Determine the (x, y) coordinate at the center of the cell enclosing the given text.  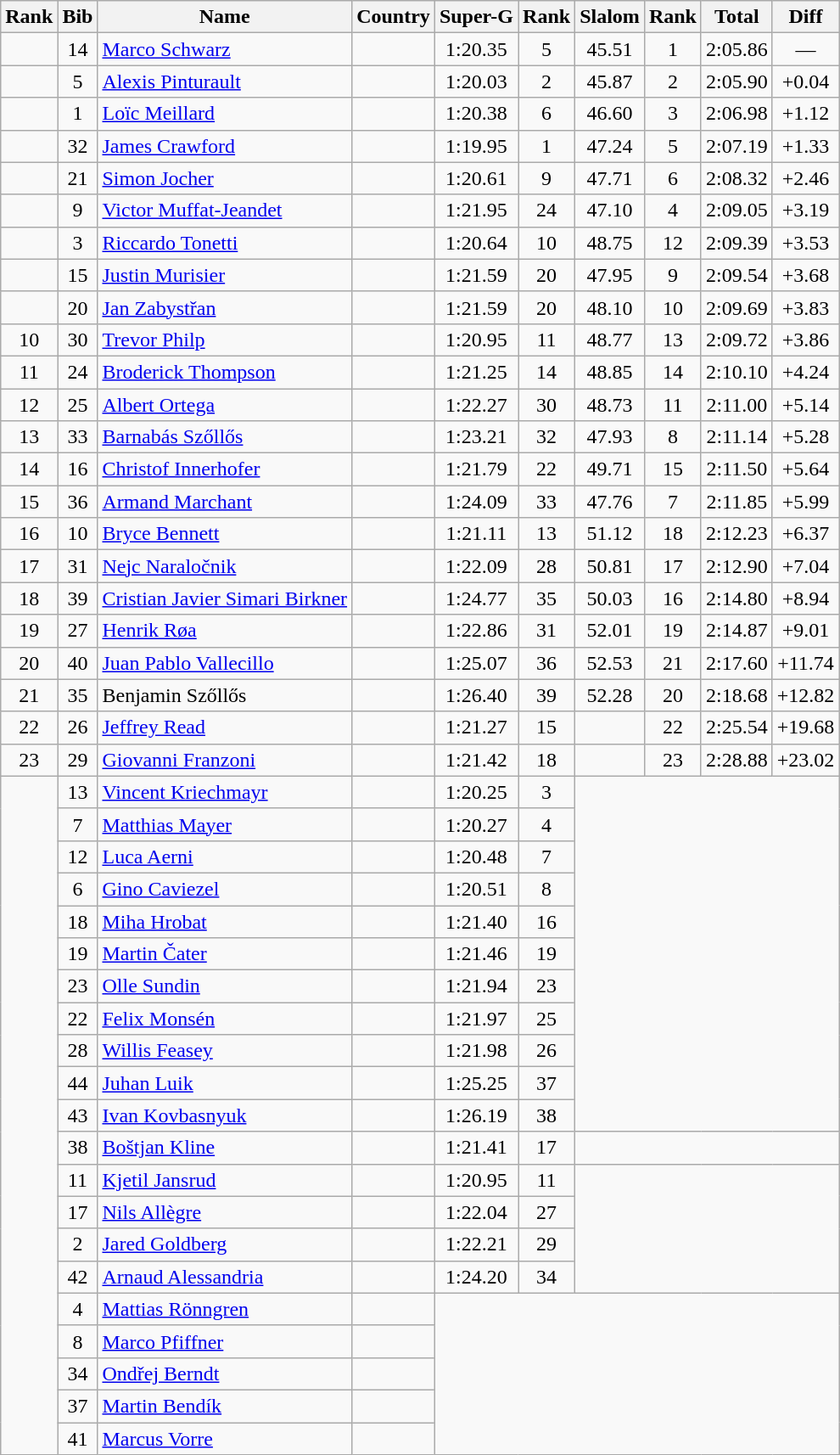
46.60 (610, 114)
Luca Aerni (225, 857)
Trevor Philp (225, 340)
1:21.97 (476, 1019)
1:26.19 (476, 1115)
50.81 (610, 566)
2:25.54 (736, 727)
47.24 (610, 146)
50.03 (610, 598)
52.01 (610, 631)
Nils Allègre (225, 1212)
Broderick Thompson (225, 372)
Matthias Mayer (225, 824)
+5.99 (806, 502)
2:11.14 (736, 437)
1:20.51 (476, 889)
2:11.85 (736, 502)
+7.04 (806, 566)
Martin Bendík (225, 1406)
2:08.32 (736, 178)
48.75 (610, 243)
1:20.64 (476, 243)
Simon Jocher (225, 178)
2:11.00 (736, 405)
Ivan Kovbasnyuk (225, 1115)
Cristian Javier Simari Birkner (225, 598)
Alexis Pinturault (225, 81)
45.51 (610, 49)
+9.01 (806, 631)
1:21.94 (476, 986)
1:20.48 (476, 857)
52.53 (610, 663)
+2.46 (806, 178)
47.76 (610, 502)
+4.24 (806, 372)
2:10.10 (736, 372)
Benjamin Szőllős (225, 695)
Jeffrey Read (225, 727)
2:14.80 (736, 598)
1:25.07 (476, 663)
James Crawford (225, 146)
Mattias Rönngren (225, 1309)
48.77 (610, 340)
1:20.61 (476, 178)
1:21.41 (476, 1148)
Giovanni Franzoni (225, 760)
40 (78, 663)
+5.64 (806, 469)
Willis Feasey (225, 1051)
1:25.25 (476, 1083)
Marco Pfiffner (225, 1341)
Diff (806, 17)
2:14.87 (736, 631)
52.28 (610, 695)
+3.53 (806, 243)
1:20.38 (476, 114)
45.87 (610, 81)
Albert Ortega (225, 405)
Arnaud Alessandria (225, 1277)
1:21.42 (476, 760)
Barnabás Szőllős (225, 437)
Jan Zabystřan (225, 307)
44 (78, 1083)
2:05.86 (736, 49)
+3.86 (806, 340)
49.71 (610, 469)
Ondřej Berndt (225, 1374)
48.73 (610, 405)
1:19.95 (476, 146)
Victor Muffat-Jeandet (225, 211)
1:21.25 (476, 372)
Olle Sundin (225, 986)
2:09.39 (736, 243)
1:24.20 (476, 1277)
Bryce Bennett (225, 534)
2:17.60 (736, 663)
+0.04 (806, 81)
47.71 (610, 178)
1:26.40 (476, 695)
+8.94 (806, 598)
Name (225, 17)
Armand Marchant (225, 502)
1:22.09 (476, 566)
+6.37 (806, 534)
+19.68 (806, 727)
+3.19 (806, 211)
+1.12 (806, 114)
Juan Pablo Vallecillo (225, 663)
43 (78, 1115)
47.93 (610, 437)
41 (78, 1439)
Nejc Naraločnik (225, 566)
1:21.40 (476, 921)
2:05.90 (736, 81)
Country (394, 17)
1:21.27 (476, 727)
Super-G (476, 17)
Kjetil Jansrud (225, 1180)
2:09.69 (736, 307)
Justin Murisier (225, 275)
Vincent Kriechmayr (225, 792)
Felix Monsén (225, 1019)
1:20.35 (476, 49)
Jared Goldberg (225, 1244)
48.10 (610, 307)
1:21.79 (476, 469)
+11.74 (806, 663)
2:06.98 (736, 114)
2:09.72 (736, 340)
1:21.46 (476, 954)
Gino Caviezel (225, 889)
+12.82 (806, 695)
1:21.11 (476, 534)
2:07.19 (736, 146)
Boštjan Kline (225, 1148)
1:22.27 (476, 405)
1:22.21 (476, 1244)
1:20.27 (476, 824)
2:12.23 (736, 534)
Christof Innerhofer (225, 469)
2:12.90 (736, 566)
Juhan Luik (225, 1083)
+5.28 (806, 437)
1:21.98 (476, 1051)
+1.33 (806, 146)
47.95 (610, 275)
2:18.68 (736, 695)
1:24.09 (476, 502)
+23.02 (806, 760)
+3.83 (806, 307)
Loïc Meillard (225, 114)
2:28.88 (736, 760)
Bib (78, 17)
— (806, 49)
1:24.77 (476, 598)
2:09.05 (736, 211)
42 (78, 1277)
1:22.04 (476, 1212)
2:09.54 (736, 275)
+3.68 (806, 275)
2:11.50 (736, 469)
Miha Hrobat (225, 921)
Martin Čater (225, 954)
Total (736, 17)
Slalom (610, 17)
Henrik Røa (225, 631)
1:23.21 (476, 437)
51.12 (610, 534)
48.85 (610, 372)
Marco Schwarz (225, 49)
Marcus Vorre (225, 1439)
Riccardo Tonetti (225, 243)
1:20.25 (476, 792)
1:22.86 (476, 631)
1:20.03 (476, 81)
1:21.95 (476, 211)
+5.14 (806, 405)
47.10 (610, 211)
